Search for the cell housing the specified text and yield its [X, Y] center coordinate. 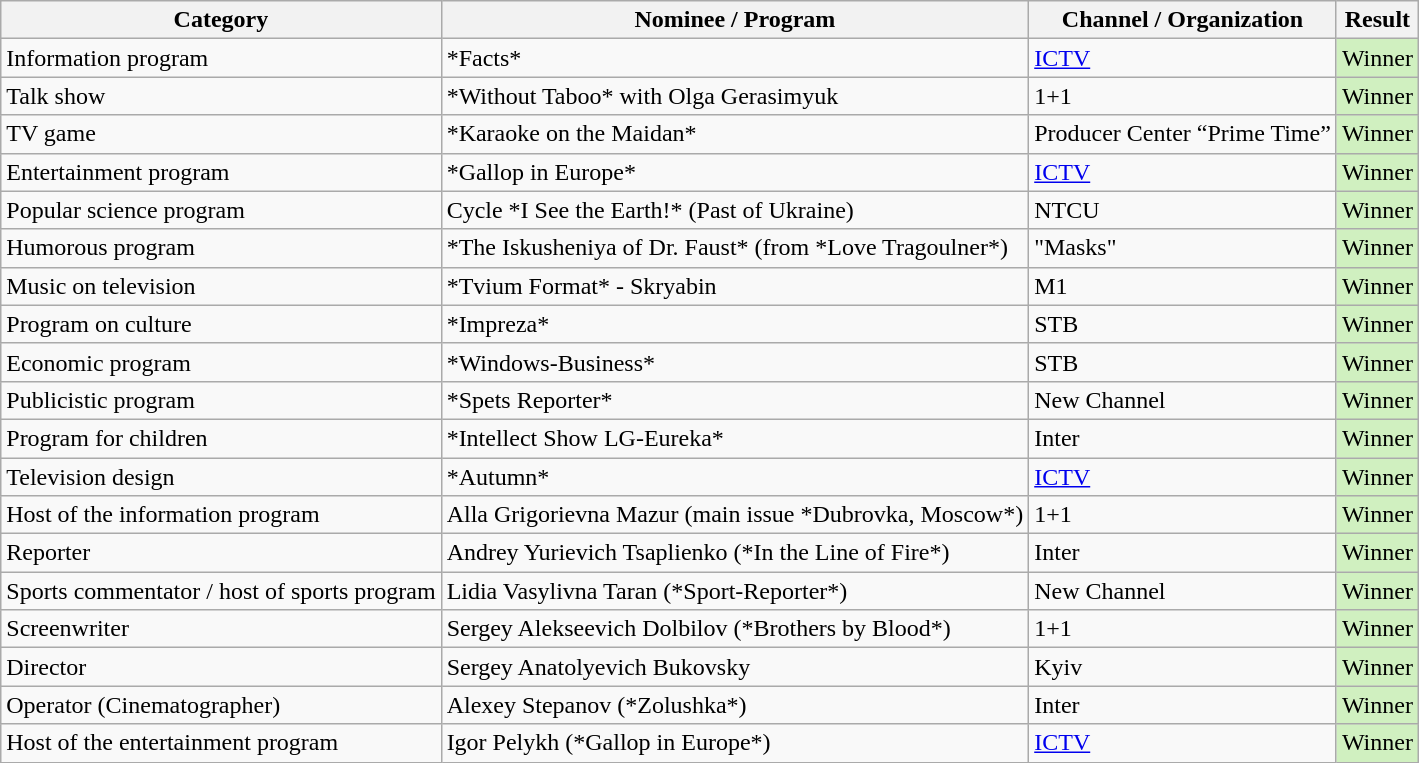
*Gallop in Europe* [735, 172]
Publicistic program [221, 400]
Operator (Cinematographer) [221, 705]
Music on television [221, 286]
Igor Pelykh (*Gallop in Europe*) [735, 743]
Alla Grigorievna Mazur (main issue *Dubrovka, Moscow*) [735, 515]
Reporter [221, 553]
*Facts* [735, 58]
*Without Taboo* with Olga Gerasimyuk [735, 96]
NTCU [1183, 210]
Lidia Vasylivna Taran (*Sport-Reporter*) [735, 591]
*Windows-Business* [735, 362]
Sports commentator / host of sports program [221, 591]
Host of the information program [221, 515]
Television design [221, 477]
*Karaoke on the Maidan* [735, 134]
Program on culture [221, 324]
Result [1377, 20]
*Tvium Format* - Skryabin [735, 286]
Talk show [221, 96]
Popular science program [221, 210]
Screenwriter [221, 629]
Cycle *I See the Earth!* (Past of Ukraine) [735, 210]
Director [221, 667]
Entertainment program [221, 172]
TV game [221, 134]
Sergey Anatolyevich Bukovsky [735, 667]
Information program [221, 58]
M1 [1183, 286]
Host of the entertainment program [221, 743]
*Impreza* [735, 324]
Kyiv [1183, 667]
Andrey Yurievich Tsaplienko (*In the Line of Fire*) [735, 553]
Nominee / Program [735, 20]
*Spets Reporter* [735, 400]
Category [221, 20]
Humorous program [221, 248]
Sergey Alekseevich Dolbilov (*Brothers by Blood*) [735, 629]
"Masks" [1183, 248]
Economic program [221, 362]
Alexey Stepanov (*Zolushka*) [735, 705]
*The Iskusheniya of Dr. Faust* (from *Love Tragoulner*) [735, 248]
*Intellect Show LG-Eureka* [735, 438]
Channel / Organization [1183, 20]
Producer Center “Prime Time” [1183, 134]
*Autumn* [735, 477]
Program for children [221, 438]
